For the text-containing cell, return its midpoint in (X, Y) coordinate format. 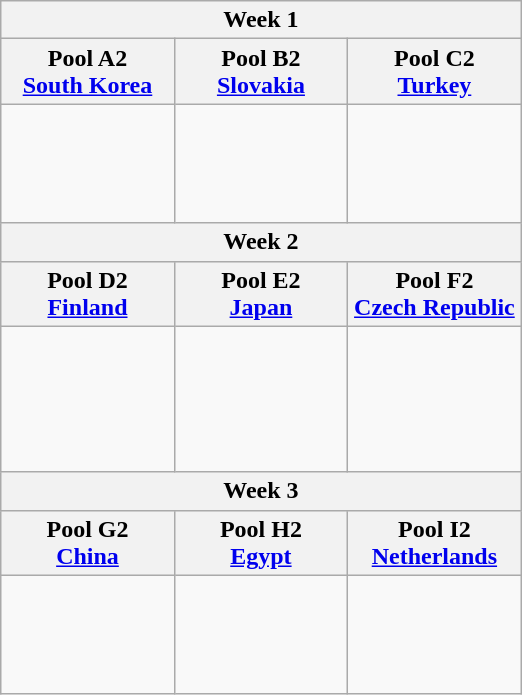
Pool A2 South Korea (88, 72)
Pool F2 Czech Republic (434, 294)
Week 1 (261, 20)
Pool H2 Egypt (260, 542)
Pool E2 Japan (260, 294)
Pool I2 Netherlands (434, 542)
Week 2 (261, 242)
Pool G2 China (88, 542)
Pool B2 Slovakia (260, 72)
Week 3 (261, 491)
Pool D2 Finland (88, 294)
Pool C2 Turkey (434, 72)
